Provide the [x, y] coordinate of the cell's center where the given text is located.  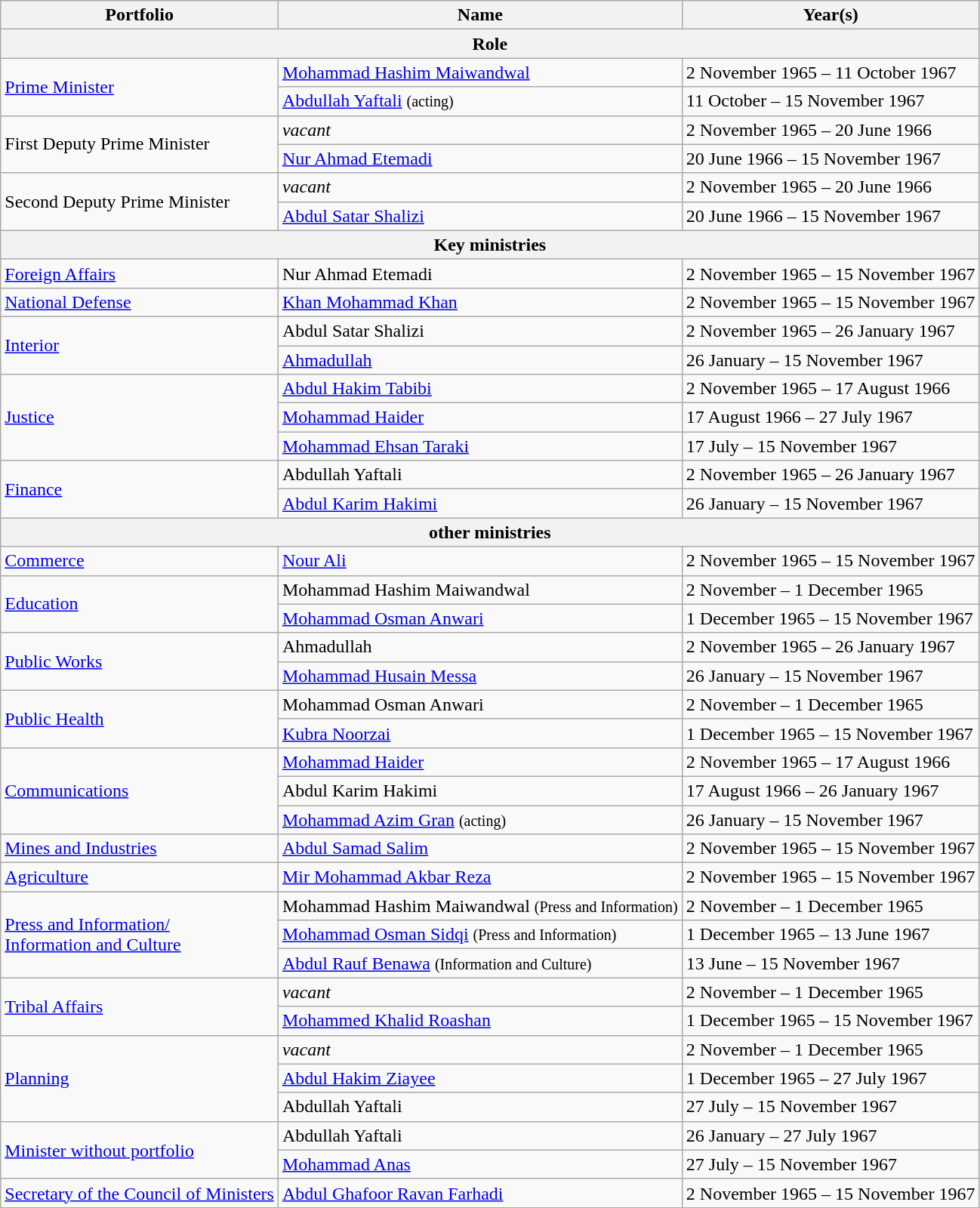
First Deputy Prime Minister [140, 144]
Name [480, 15]
Portfolio [140, 15]
Commerce [140, 561]
Role [490, 44]
Kubra Noorzai [480, 733]
Abdul Hakim Tabibi [480, 389]
Finance [140, 489]
Mohammad Ehsan Taraki [480, 446]
Abdullah Yaftali (acting) [480, 101]
Mohammed Khalid Roashan [480, 1021]
17 July – 15 November 1967 [831, 446]
Mohammad Azim Gran (acting) [480, 819]
Secretary of the Council of Ministers [140, 1193]
17 August 1966 – 27 July 1967 [831, 418]
Mohammad Hashim Maiwandwal (Press and Information) [480, 906]
Agriculture [140, 877]
Education [140, 604]
Foreign Affairs [140, 273]
11 October – 15 November 1967 [831, 101]
Public Works [140, 661]
Prime Minister [140, 87]
Public Health [140, 719]
other ministries [490, 532]
Minister without portfolio [140, 1150]
Mohammad Osman Sidqi (Press and Information) [480, 935]
Abdul Ghafoor Ravan Farhadi [480, 1193]
Press and Information/Information and Culture [140, 935]
Mines and Industries [140, 849]
17 August 1966 – 26 January 1967 [831, 790]
13 June – 15 November 1967 [831, 963]
Communications [140, 790]
Key ministries [490, 245]
Khan Mohammad Khan [480, 302]
Justice [140, 418]
National Defense [140, 302]
Mohammad Husain Messa [480, 676]
Interior [140, 345]
Abdul Hakim Ziayee [480, 1078]
Abdul Rauf Benawa (Information and Culture) [480, 963]
1 December 1965 – 27 July 1967 [831, 1078]
Year(s) [831, 15]
1 December 1965 – 13 June 1967 [831, 935]
Planning [140, 1078]
Nour Ali [480, 561]
Second Deputy Prime Minister [140, 202]
Tribal Affairs [140, 1006]
2 November 1965 – 11 October 1967 [831, 72]
26 January – 27 July 1967 [831, 1136]
Mohammad Anas [480, 1164]
Mir Mohammad Akbar Reza [480, 877]
Abdul Samad Salim [480, 849]
